Return (x, y) of the center of cell containing provided text 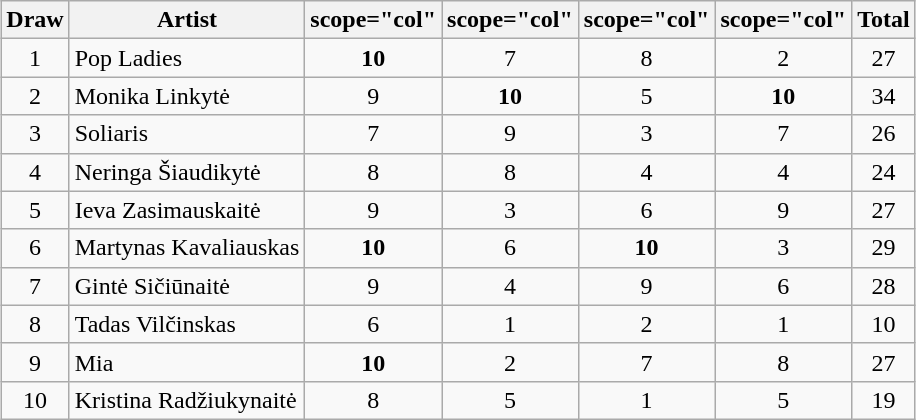
Tadas Vilčinskas (187, 324)
26 (884, 134)
29 (884, 248)
34 (884, 96)
Monika Linkytė (187, 96)
Pop Ladies (187, 58)
Kristina Radžiukynaitė (187, 400)
28 (884, 286)
Ieva Zasimauskaitė (187, 210)
Draw (35, 20)
Martynas Kavaliauskas (187, 248)
Artist (187, 20)
Soliaris (187, 134)
Total (884, 20)
19 (884, 400)
24 (884, 172)
Gintė Sičiūnaitė (187, 286)
Mia (187, 362)
Neringa Šiaudikytė (187, 172)
